Output the (x, y) coordinate of the center of the cell containing the given text.  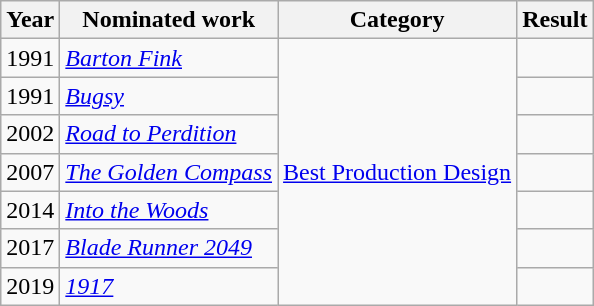
Blade Runner 2049 (169, 248)
2019 (30, 286)
Nominated work (169, 20)
2017 (30, 248)
Result (555, 20)
The Golden Compass (169, 172)
Year (30, 20)
2007 (30, 172)
Category (398, 20)
Road to Perdition (169, 134)
Bugsy (169, 96)
Into the Woods (169, 210)
2002 (30, 134)
Barton Fink (169, 58)
1917 (169, 286)
2014 (30, 210)
Best Production Design (398, 172)
